From the cell containing the given text, extract its center point as [X, Y] coordinate. 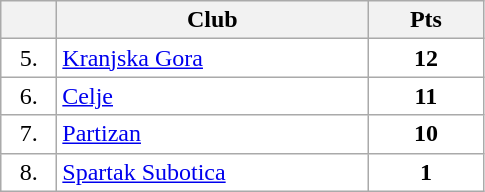
5. [29, 58]
Club [212, 20]
Celje [212, 96]
10 [426, 134]
Spartak Subotica [212, 172]
1 [426, 172]
Pts [426, 20]
11 [426, 96]
Partizan [212, 134]
7. [29, 134]
6. [29, 96]
Kranjska Gora [212, 58]
8. [29, 172]
12 [426, 58]
